Extract the (X, Y) coordinate from the center of the cell holding the provided text.  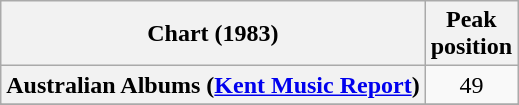
Australian Albums (Kent Music Report) (213, 85)
Chart (1983) (213, 34)
49 (471, 85)
Peakposition (471, 34)
